Detect which cell encompasses the target text, then output its [x, y] center coordinate. 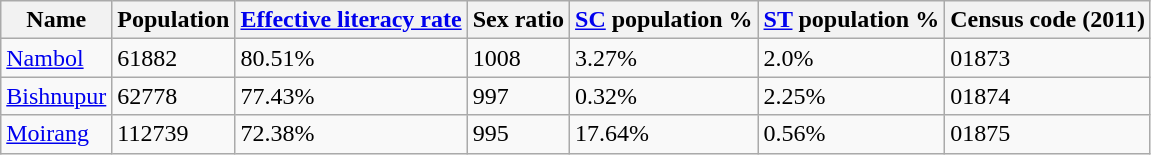
Sex ratio [518, 20]
Bishnupur [56, 96]
01874 [1048, 96]
112739 [174, 134]
01875 [1048, 134]
Moirang [56, 134]
62778 [174, 96]
0.56% [852, 134]
ST population % [852, 20]
Population [174, 20]
SC population % [664, 20]
Nambol [56, 58]
Name [56, 20]
Effective literacy rate [351, 20]
01873 [1048, 58]
2.25% [852, 96]
80.51% [351, 58]
995 [518, 134]
2.0% [852, 58]
Census code (2011) [1048, 20]
17.64% [664, 134]
61882 [174, 58]
0.32% [664, 96]
3.27% [664, 58]
77.43% [351, 96]
72.38% [351, 134]
1008 [518, 58]
997 [518, 96]
